Detect which cell encompasses the target text, then output its (X, Y) center coordinate. 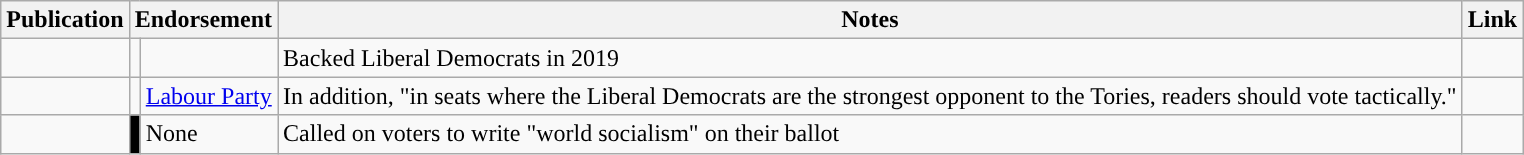
Labour Party (208, 96)
Endorsement (203, 20)
Publication (65, 20)
In addition, "in seats where the Liberal Democrats are the strongest opponent to the Tories, readers should vote tactically." (870, 96)
Backed Liberal Democrats in 2019 (870, 58)
Link (1492, 20)
Called on voters to write "world socialism" on their ballot (870, 134)
None (208, 134)
Notes (870, 20)
